Locate the cell with the specified text and output its [X, Y] center coordinate. 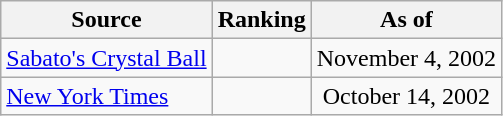
Ranking [262, 20]
October 14, 2002 [406, 96]
Source [106, 20]
As of [406, 20]
November 4, 2002 [406, 58]
Sabato's Crystal Ball [106, 58]
New York Times [106, 96]
